Capture the cell that displays the provided text and extract its [X, Y] central coordinate. 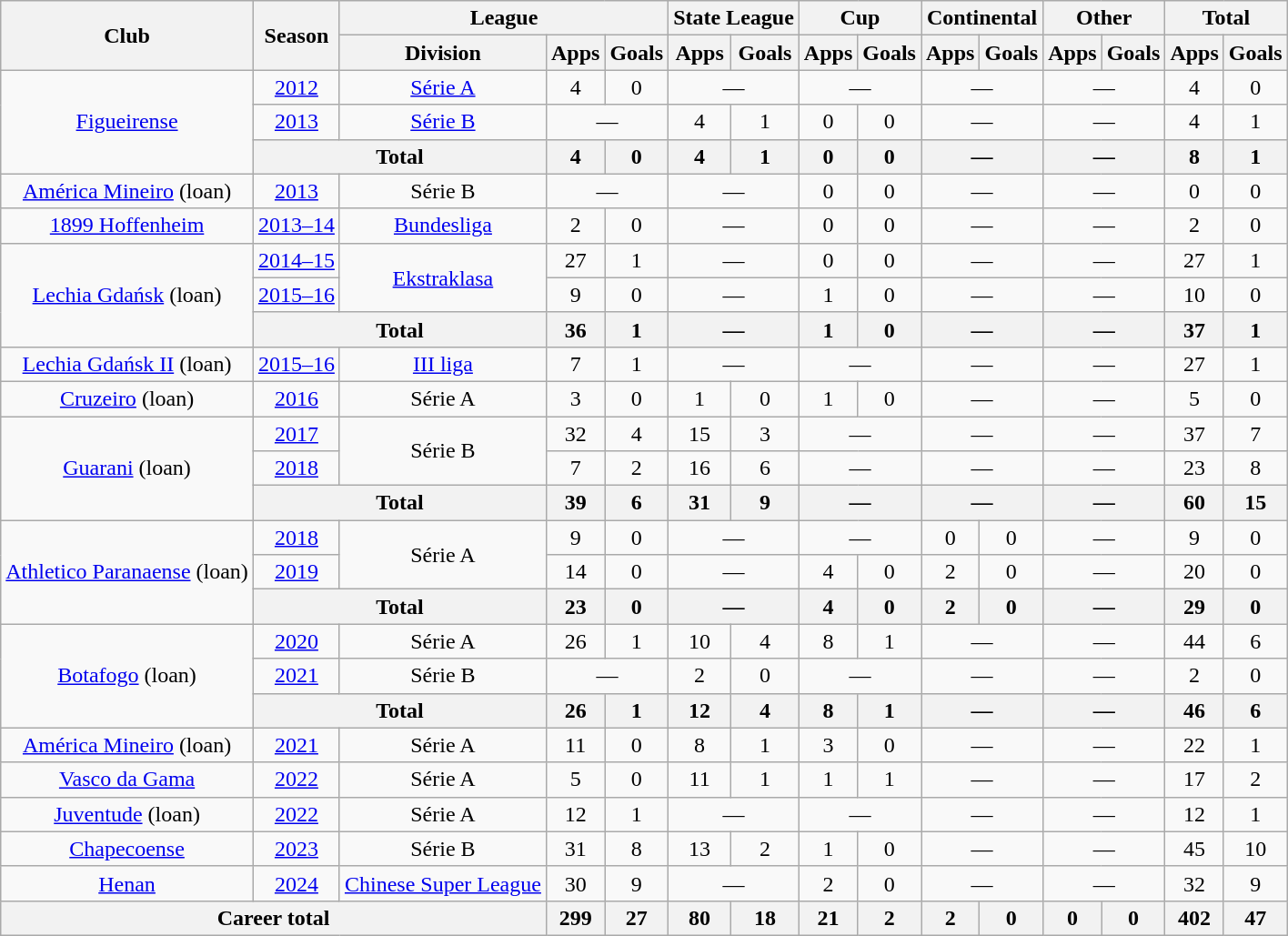
29 [1194, 607]
Athletico Paranaense (loan) [127, 572]
III liga [442, 364]
46 [1194, 710]
45 [1194, 849]
2012 [297, 87]
Season [297, 35]
44 [1194, 641]
Vasco da Gama [127, 780]
1899 Hoffenheim [127, 226]
Guarani (loan) [127, 468]
Club [127, 35]
2014–15 [297, 260]
Lechia Gdańsk (loan) [127, 295]
Career total [274, 918]
League [504, 18]
2017 [297, 434]
Lechia Gdańsk II (loan) [127, 364]
Bundesliga [442, 226]
2024 [297, 883]
17 [1194, 780]
14 [575, 572]
60 [1194, 503]
13 [700, 849]
2013–14 [297, 226]
Chinese Super League [442, 883]
2016 [297, 398]
Juventude (loan) [127, 814]
Division [442, 53]
80 [700, 918]
402 [1194, 918]
Cruzeiro (loan) [127, 398]
39 [575, 503]
299 [575, 918]
22 [1194, 745]
2019 [297, 572]
47 [1255, 918]
Chapecoense [127, 849]
State League [734, 18]
Figueirense [127, 122]
21 [828, 918]
Other [1104, 18]
Continental [981, 18]
2023 [297, 849]
16 [700, 468]
20 [1194, 572]
30 [575, 883]
Cup [860, 18]
18 [766, 918]
Botafogo (loan) [127, 676]
Henan [127, 883]
2020 [297, 641]
36 [575, 329]
Ekstraklasa [442, 277]
